Output the (x, y) coordinate of the center of the cell containing the given text.  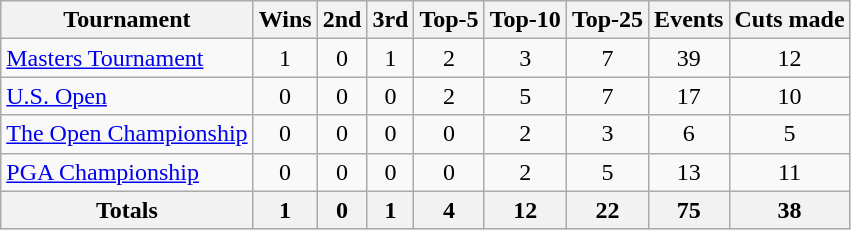
Events (689, 20)
Wins (285, 20)
Totals (127, 210)
75 (689, 210)
11 (790, 172)
U.S. Open (127, 96)
39 (689, 58)
Top-25 (607, 20)
PGA Championship (127, 172)
Cuts made (790, 20)
2nd (342, 20)
3rd (390, 20)
17 (689, 96)
4 (449, 210)
The Open Championship (127, 134)
13 (689, 172)
38 (790, 210)
Masters Tournament (127, 58)
22 (607, 210)
10 (790, 96)
Tournament (127, 20)
6 (689, 134)
Top-10 (525, 20)
Top-5 (449, 20)
